Detect which cell encompasses the target text, then output its (x, y) center coordinate. 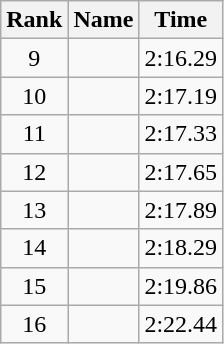
15 (34, 286)
Name (104, 20)
2:18.29 (181, 248)
Time (181, 20)
2:16.29 (181, 58)
2:17.89 (181, 210)
2:22.44 (181, 324)
2:17.33 (181, 134)
14 (34, 248)
10 (34, 96)
2:17.65 (181, 172)
12 (34, 172)
11 (34, 134)
Rank (34, 20)
2:17.19 (181, 96)
9 (34, 58)
2:19.86 (181, 286)
13 (34, 210)
16 (34, 324)
